Determine the [x, y] coordinate at the center of the cell enclosing the given text.  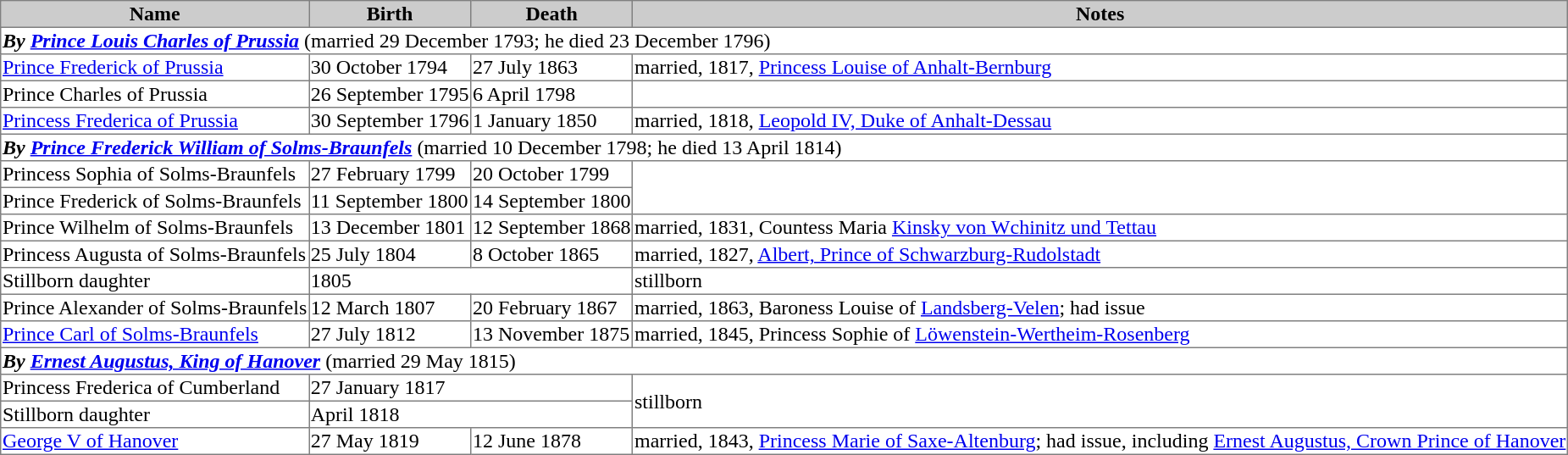
30 October 1794 [390, 68]
27 July 1863 [552, 68]
By Prince Frederick William of Solms-Braunfels (married 10 December 1798; he died 13 April 1814) [784, 147]
27 July 1812 [390, 335]
27 January 1817 [470, 388]
12 September 1868 [552, 228]
20 February 1867 [552, 308]
25 July 1804 [390, 254]
married, 1818, Leopold IV, Duke of Anhalt-Dessau [1100, 121]
12 June 1878 [552, 441]
Prince Wilhelm of Solms-Braunfels [155, 228]
April 1818 [470, 414]
27 February 1799 [390, 175]
6 April 1798 [552, 94]
Death [552, 14]
Princess Augusta of Solms-Braunfels [155, 254]
By Ernest Augustus, King of Hanover (married 29 May 1815) [784, 361]
30 September 1796 [390, 121]
Prince Alexander of Solms-Braunfels [155, 308]
8 October 1865 [552, 254]
13 December 1801 [390, 228]
Prince Frederick of Solms-Braunfels [155, 201]
14 September 1800 [552, 201]
27 May 1819 [390, 441]
13 November 1875 [552, 335]
1 January 1850 [552, 121]
Princess Sophia of Solms-Braunfels [155, 175]
married, 1843, Princess Marie of Saxe-Altenburg; had issue, including Ernest Augustus, Crown Prince of Hanover [1100, 441]
Prince Charles of Prussia [155, 94]
11 September 1800 [390, 201]
married, 1863, Baroness Louise of Landsberg-Velen; had issue [1100, 308]
married, 1831, Countess Maria Kinsky von Wchinitz und Tettau [1100, 228]
Princess Frederica of Prussia [155, 121]
Prince Carl of Solms-Braunfels [155, 335]
Notes [1100, 14]
20 October 1799 [552, 175]
George V of Hanover [155, 441]
Prince Frederick of Prussia [155, 68]
By Prince Louis Charles of Prussia (married 29 December 1793; he died 23 December 1796) [784, 41]
Princess Frederica of Cumberland [155, 388]
1805 [470, 281]
12 March 1807 [390, 308]
Name [155, 14]
26 September 1795 [390, 94]
Birth [390, 14]
married, 1827, Albert, Prince of Schwarzburg-Rudolstadt [1100, 254]
married, 1817, Princess Louise of Anhalt-Bernburg [1100, 68]
married, 1845, Princess Sophie of Löwenstein-Wertheim-Rosenberg [1100, 335]
